Extract the (x, y) coordinate from the center of the cell holding the provided text.  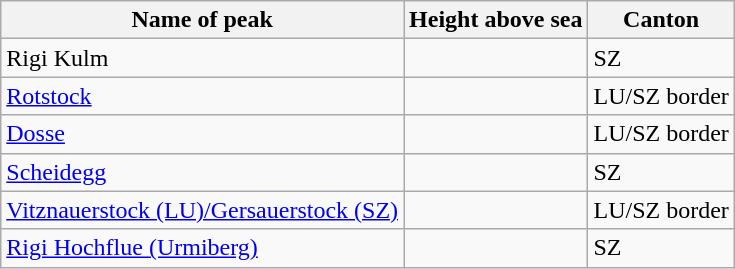
Rigi Kulm (202, 58)
Name of peak (202, 20)
Height above sea (496, 20)
Vitznauerstock (LU)/Gersauerstock (SZ) (202, 210)
Canton (661, 20)
Dosse (202, 134)
Rigi Hochflue (Urmiberg) (202, 248)
Rotstock (202, 96)
Scheidegg (202, 172)
